Provide the [x, y] coordinate of the cell's center where the given text is located.  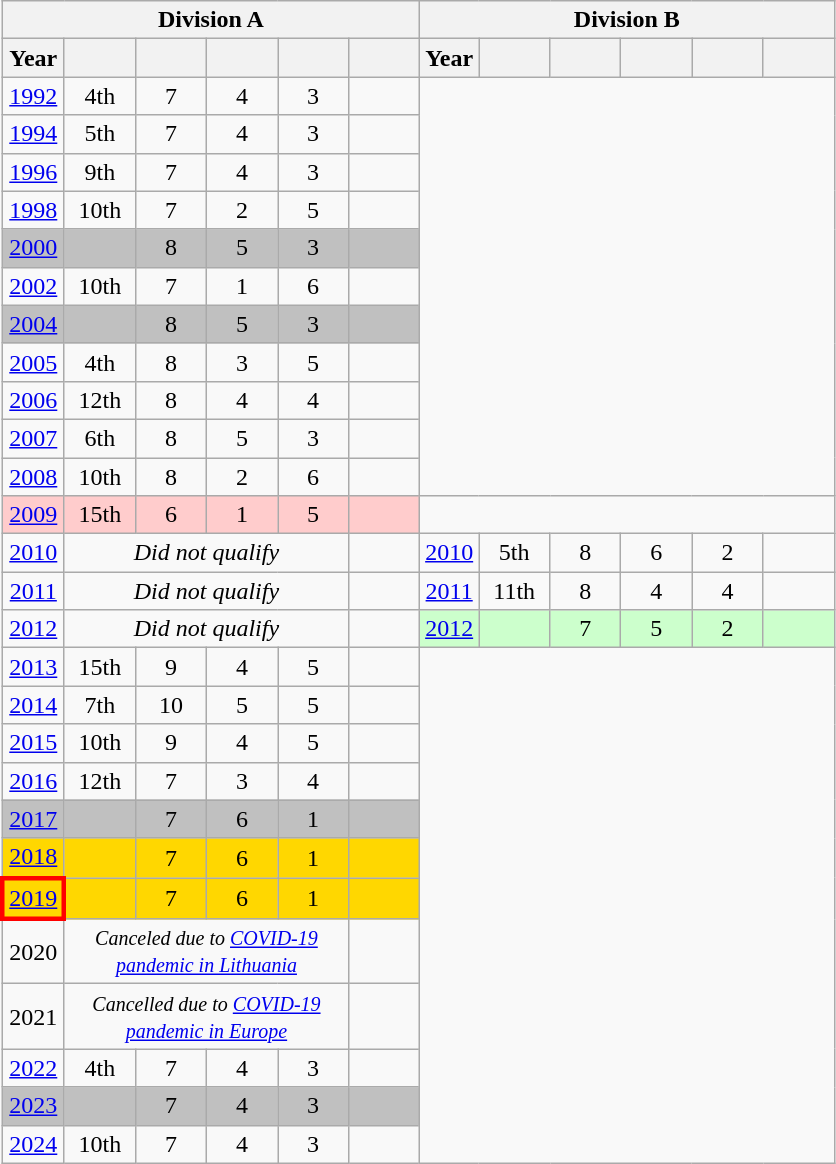
2007 [33, 438]
2024 [33, 1144]
2008 [33, 477]
2004 [33, 324]
2000 [33, 248]
10 [170, 705]
Canceled due to COVID-19 pandemic in Lithuania [206, 952]
2014 [33, 705]
2021 [33, 1016]
2018 [33, 858]
1998 [33, 210]
2019 [33, 898]
2015 [33, 743]
2020 [33, 952]
6th [100, 438]
1992 [33, 96]
1994 [33, 134]
Cancelled due to COVID-19 pandemic in Europe [206, 1016]
11th [514, 591]
Division B [627, 20]
7th [100, 705]
2016 [33, 781]
1996 [33, 172]
2006 [33, 400]
Division A [210, 20]
2023 [33, 1106]
2013 [33, 667]
2009 [33, 515]
2022 [33, 1068]
2017 [33, 819]
2002 [33, 286]
9th [100, 172]
2005 [33, 362]
